Provide the [X, Y] coordinate of the cell's center where the given text is located.  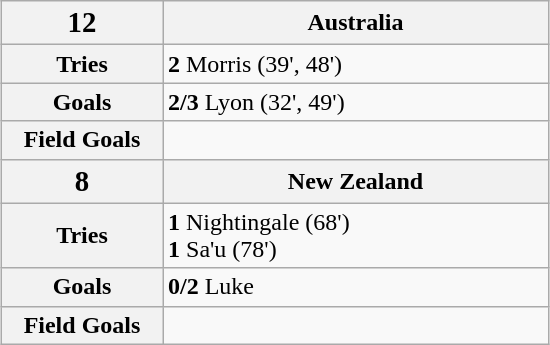
8 [82, 181]
0/2 Luke [355, 287]
12 [82, 23]
New Zealand [355, 181]
2/3 Lyon (32', 49') [355, 102]
Australia [355, 23]
2 Morris (39', 48') [355, 64]
1 Nightingale (68')1 Sa'u (78') [355, 236]
